From the cell containing the given text, extract its center point as (X, Y) coordinate. 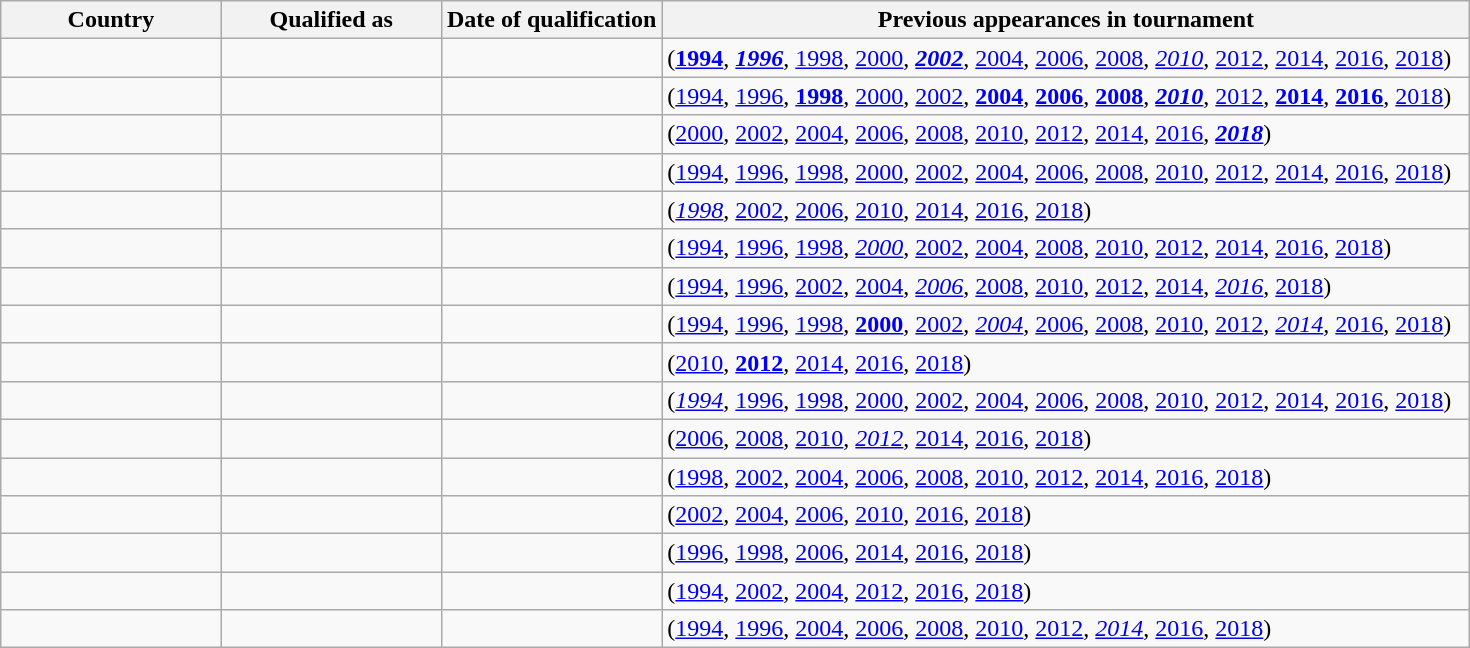
Date of qualification (551, 20)
(1994, 1996, 2004, 2006, 2008, 2010, 2012, 2014, 2016, 2018) (1066, 629)
(1994, 1996, 1998, 2000, 2002, 2004, 2008, 2010, 2012, 2014, 2016, 2018) (1066, 248)
(2010, 2012, 2014, 2016, 2018) (1066, 362)
(2002, 2004, 2006, 2010, 2016, 2018) (1066, 515)
Previous appearances in tournament (1066, 20)
(2000, 2002, 2004, 2006, 2008, 2010, 2012, 2014, 2016, 2018) (1066, 134)
Country (111, 20)
Qualified as (331, 20)
(2006, 2008, 2010, 2012, 2014, 2016, 2018) (1066, 438)
(1996, 1998, 2006, 2014, 2016, 2018) (1066, 553)
(1994, 2002, 2004, 2012, 2016, 2018) (1066, 591)
(1998, 2002, 2006, 2010, 2014, 2016, 2018) (1066, 210)
(1998, 2002, 2004, 2006, 2008, 2010, 2012, 2014, 2016, 2018) (1066, 477)
(1994, 1996, 2002, 2004, 2006, 2008, 2010, 2012, 2014, 2016, 2018) (1066, 286)
